Capture the cell that displays the provided text and extract its [X, Y] central coordinate. 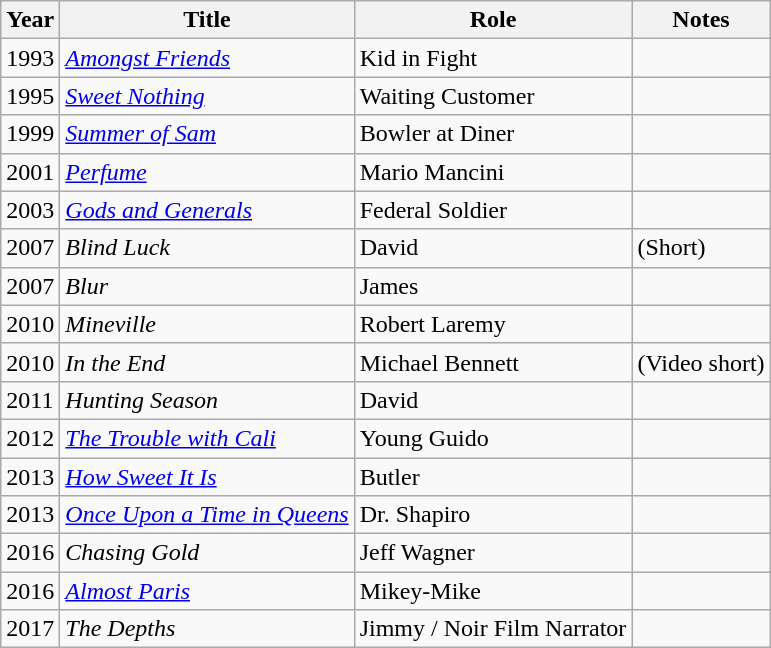
2003 [30, 210]
1999 [30, 134]
(Short) [701, 248]
2012 [30, 438]
In the End [207, 362]
Almost Paris [207, 591]
Jeff Wagner [493, 553]
The Trouble with Cali [207, 438]
Gods and Generals [207, 210]
Mario Mancini [493, 172]
1993 [30, 58]
Robert Laremy [493, 324]
Mineville [207, 324]
Butler [493, 477]
(Video short) [701, 362]
2011 [30, 400]
1995 [30, 96]
Bowler at Diner [493, 134]
Title [207, 20]
Blind Luck [207, 248]
Young Guido [493, 438]
Once Upon a Time in Queens [207, 515]
Perfume [207, 172]
Dr. Shapiro [493, 515]
Year [30, 20]
The Depths [207, 629]
2001 [30, 172]
Mikey-Mike [493, 591]
Kid in Fight [493, 58]
Chasing Gold [207, 553]
2017 [30, 629]
Summer of Sam [207, 134]
Blur [207, 286]
Hunting Season [207, 400]
Michael Bennett [493, 362]
Sweet Nothing [207, 96]
Notes [701, 20]
James [493, 286]
How Sweet It Is [207, 477]
Waiting Customer [493, 96]
Role [493, 20]
Amongst Friends [207, 58]
Federal Soldier [493, 210]
Jimmy / Noir Film Narrator [493, 629]
